Provide the (x, y) coordinate of the cell's center where the given text is located.  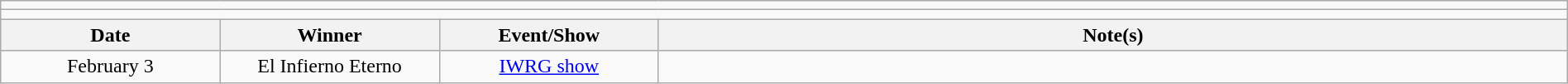
Event/Show (549, 35)
February 3 (111, 67)
Date (111, 35)
IWRG show (549, 67)
El Infierno Eterno (329, 67)
Winner (329, 35)
Note(s) (1113, 35)
